From the cell containing the given text, extract its center point as [x, y] coordinate. 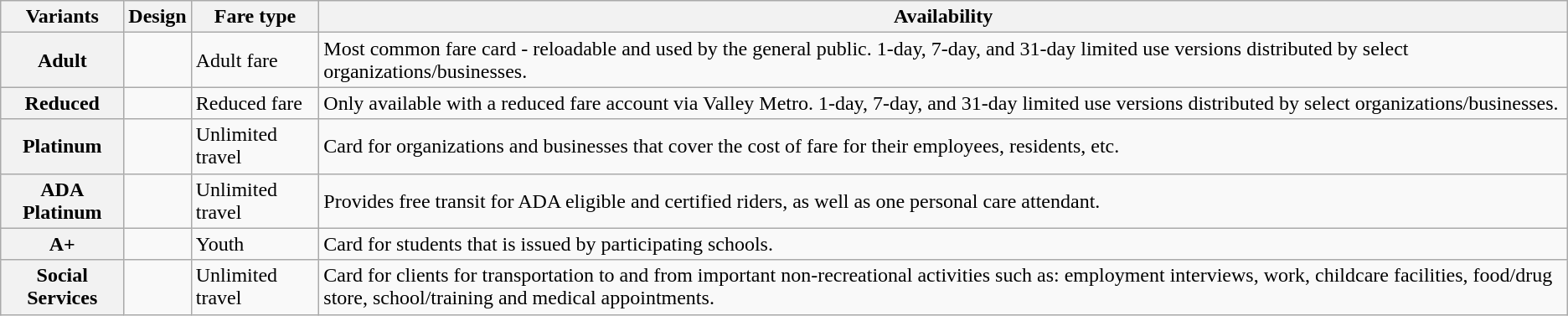
A+ [62, 244]
Social Services [62, 287]
Card for organizations and businesses that cover the cost of fare for their employees, residents, etc. [943, 146]
Card for students that is issued by participating schools. [943, 244]
Adult fare [255, 60]
Reduced [62, 103]
Fare type [255, 17]
Availability [943, 17]
Provides free transit for ADA eligible and certified riders, as well as one personal care attendant. [943, 201]
Adult [62, 60]
Reduced fare [255, 103]
Platinum [62, 146]
Design [157, 17]
Youth [255, 244]
ADA Platinum [62, 201]
Variants [62, 17]
